Scan for the cell matching the given text and deliver its [X, Y] coordinate at center. 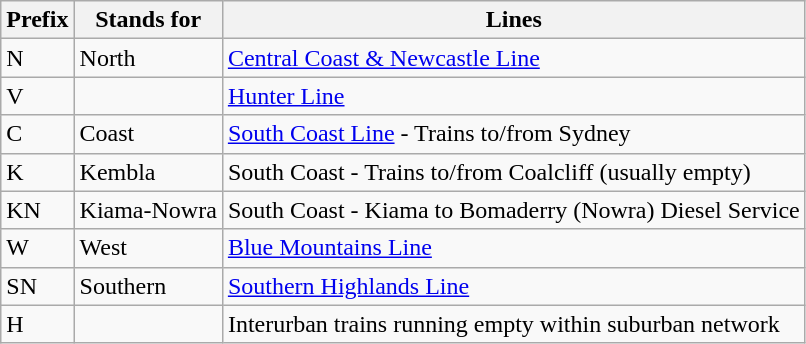
Prefix [38, 20]
V [38, 96]
South Coast Line - Trains to/from Sydney [514, 134]
SN [38, 286]
Central Coast & Newcastle Line [514, 58]
H [38, 324]
KN [38, 210]
Kiama-Nowra [148, 210]
Stands for [148, 20]
C [38, 134]
Southern Highlands Line [514, 286]
Lines [514, 20]
Hunter Line [514, 96]
South Coast - Trains to/from Coalcliff (usually empty) [514, 172]
W [38, 248]
K [38, 172]
West [148, 248]
Kembla [148, 172]
Blue Mountains Line [514, 248]
Southern [148, 286]
North [148, 58]
Coast [148, 134]
Interurban trains running empty within suburban network [514, 324]
South Coast - Kiama to Bomaderry (Nowra) Diesel Service [514, 210]
N [38, 58]
